Return the [x, y] coordinate for the center point of the cell that contains the specified text.  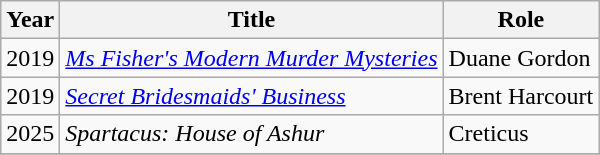
2025 [30, 134]
Role [521, 20]
Brent Harcourt [521, 96]
Ms Fisher's Modern Murder Mysteries [252, 58]
Creticus [521, 134]
Year [30, 20]
Secret Bridesmaids' Business [252, 96]
Title [252, 20]
Spartacus: House of Ashur [252, 134]
Duane Gordon [521, 58]
